Capture the cell that displays the provided text and extract its [X, Y] central coordinate. 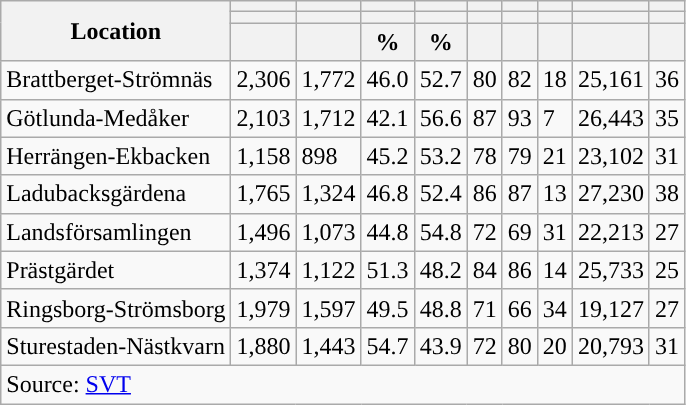
1,158 [264, 156]
7 [554, 118]
52.4 [440, 194]
1,772 [328, 80]
Location [116, 31]
48.2 [440, 270]
66 [520, 308]
56.6 [440, 118]
45.2 [388, 156]
1,597 [328, 308]
25,733 [610, 270]
1,496 [264, 232]
14 [554, 270]
Götlunda-Medåker [116, 118]
1,765 [264, 194]
71 [484, 308]
43.9 [440, 346]
36 [666, 80]
27,230 [610, 194]
84 [484, 270]
2,306 [264, 80]
1,880 [264, 346]
46.0 [388, 80]
38 [666, 194]
82 [520, 80]
52.7 [440, 80]
19,127 [610, 308]
42.1 [388, 118]
Sturestaden-Nästkvarn [116, 346]
25,161 [610, 80]
93 [520, 118]
Landsförsamlingen [116, 232]
1,712 [328, 118]
2,103 [264, 118]
Brattberget-Strömnäs [116, 80]
79 [520, 156]
1,324 [328, 194]
78 [484, 156]
Herrängen-Ekbacken [116, 156]
35 [666, 118]
49.5 [388, 308]
Prästgärdet [116, 270]
54.8 [440, 232]
51.3 [388, 270]
21 [554, 156]
898 [328, 156]
13 [554, 194]
54.7 [388, 346]
69 [520, 232]
Ladubacksgärdena [116, 194]
46.8 [388, 194]
Source: SVT [343, 384]
22,213 [610, 232]
44.8 [388, 232]
1,122 [328, 270]
18 [554, 80]
1,073 [328, 232]
20 [554, 346]
1,443 [328, 346]
26,443 [610, 118]
1,374 [264, 270]
53.2 [440, 156]
20,793 [610, 346]
Ringsborg-Strömsborg [116, 308]
48.8 [440, 308]
23,102 [610, 156]
34 [554, 308]
25 [666, 270]
1,979 [264, 308]
